Capture the cell that displays the provided text and extract its (X, Y) central coordinate. 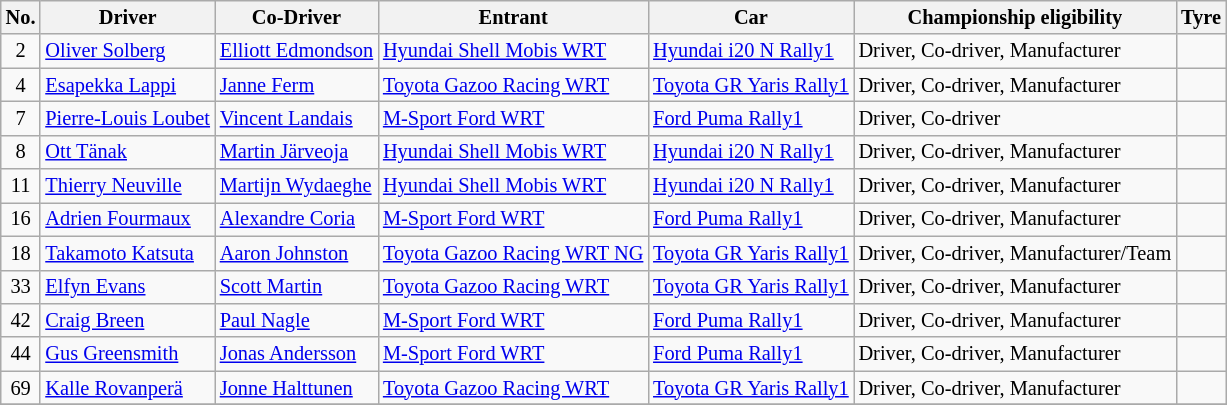
7 (21, 118)
Adrien Fourmaux (127, 219)
18 (21, 253)
Vincent Landais (296, 118)
Jonas Andersson (296, 354)
Gus Greensmith (127, 354)
Scott Martin (296, 287)
Esapekka Lappi (127, 85)
Toyota Gazoo Racing WRT NG (513, 253)
4 (21, 85)
Jonne Halttunen (296, 388)
69 (21, 388)
Ott Tänak (127, 152)
Thierry Neuville (127, 186)
2 (21, 51)
16 (21, 219)
Alexandre Coria (296, 219)
Oliver Solberg (127, 51)
Driver, Co-driver (1016, 118)
Aaron Johnston (296, 253)
Kalle Rovanperä (127, 388)
Janne Ferm (296, 85)
8 (21, 152)
Elfyn Evans (127, 287)
Car (750, 17)
Entrant (513, 17)
Driver (127, 17)
42 (21, 320)
Craig Breen (127, 320)
Elliott Edmondson (296, 51)
11 (21, 186)
Driver, Co-driver, Manufacturer/Team (1016, 253)
Takamoto Katsuta (127, 253)
44 (21, 354)
Martijn Wydaeghe (296, 186)
Championship eligibility (1016, 17)
33 (21, 287)
Co-Driver (296, 17)
No. (21, 17)
Paul Nagle (296, 320)
Tyre (1201, 17)
Martin Järveoja (296, 152)
Pierre-Louis Loubet (127, 118)
